Provide the [X, Y] coordinate of the cell's center where the given text is located.  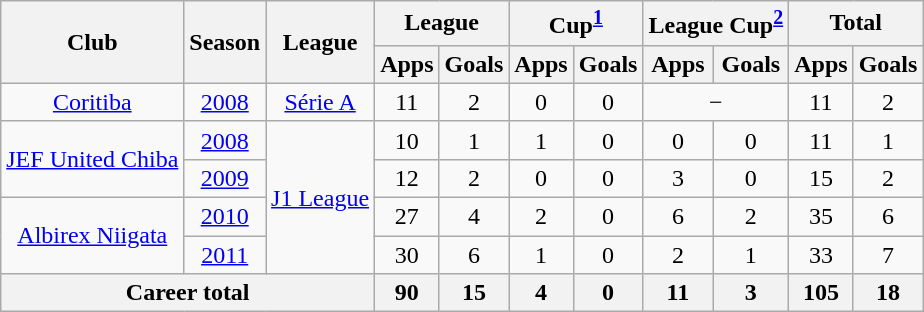
35 [821, 217]
18 [888, 293]
30 [407, 255]
2010 [225, 217]
JEF United Chiba [92, 159]
Season [225, 42]
Total [856, 24]
90 [407, 293]
Cup1 [576, 24]
Club [92, 42]
12 [407, 178]
J1 League [320, 197]
Coritiba [92, 102]
105 [821, 293]
Série A [320, 102]
10 [407, 140]
2011 [225, 255]
− [716, 102]
League Cup2 [716, 24]
27 [407, 217]
Albirex Niigata [92, 236]
7 [888, 255]
Career total [188, 293]
33 [821, 255]
2009 [225, 178]
